Search for the cell housing the specified text and yield its [x, y] center coordinate. 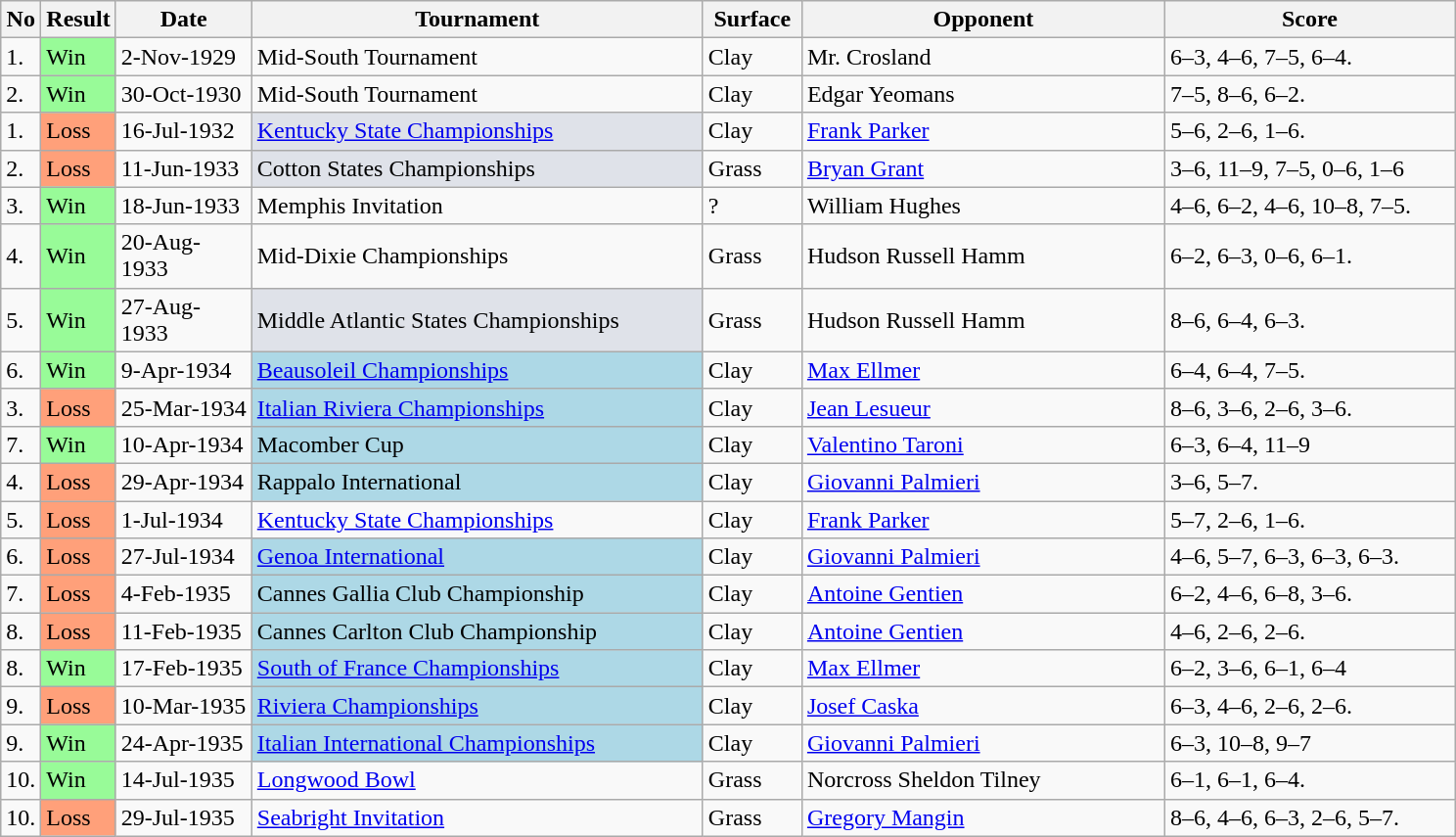
4‑Feb‑1935 [184, 594]
Seabright Invitation [478, 817]
10-Mar-1935 [184, 706]
6–2, 4–6, 6–8, 3–6. [1309, 594]
Beausoleil Championships [478, 370]
6–4, 6–4, 7–5. [1309, 370]
6–1, 6–1, 6–4. [1309, 780]
10-Apr-1934 [184, 444]
9-Apr-1934 [184, 370]
6–3, 10–8, 9–7 [1309, 743]
3–6, 5–7. [1309, 482]
6–3, 4–6, 7–5, 6–4. [1309, 57]
Middle Atlantic States Championships [478, 319]
Rappalo International [478, 482]
16‑Jul‑1932 [184, 131]
Jean Lesueur [982, 407]
4–6, 6–2, 4–6, 10–8, 7–5. [1309, 206]
27‑Jul‑1934 [184, 557]
Gregory Mangin [982, 817]
8–6, 3–6, 2–6, 3–6. [1309, 407]
Italian Riviera Championships [478, 407]
6–3, 6–4, 11–9 [1309, 444]
11-Feb-1935 [184, 631]
Memphis Invitation [478, 206]
Norcross Sheldon Tilney [982, 780]
6–2, 6–3, 0–6, 6–1. [1309, 256]
1-Jul-1934 [184, 520]
4–6, 5–7, 6–3, 6–3, 6–3. [1309, 557]
30-Oct-1930 [184, 94]
Result [78, 20]
Bryan Grant [982, 168]
Longwood Bowl [478, 780]
Josef Caska [982, 706]
William Hughes [982, 206]
24-Apr-1935 [184, 743]
Genoa International [478, 557]
27-Aug-1933 [184, 319]
Valentino Taroni [982, 444]
Riviera Championships [478, 706]
11‑Jun‑1933 [184, 168]
17-Feb-1935 [184, 669]
5–7, 2–6, 1–6. [1309, 520]
No [22, 20]
Edgar Yeomans [982, 94]
29-Jul-1935 [184, 817]
Cannes Carlton Club Championship [478, 631]
Macomber Cup [478, 444]
3–6, 11–9, 7–5, 0–6, 1–6 [1309, 168]
Score [1309, 20]
29‑Apr‑1934 [184, 482]
Tournament [478, 20]
Mid-Dixie Championships [478, 256]
Surface [751, 20]
20-Aug-1933 [184, 256]
8–6, 4–6, 6–3, 2–6, 5–7. [1309, 817]
6–2, 3–6, 6–1, 6–4 [1309, 669]
Mr. Crosland [982, 57]
2-Nov-1929 [184, 57]
Date [184, 20]
14-Jul-1935 [184, 780]
South of France Championships [478, 669]
Opponent [982, 20]
Cannes Gallia Club Championship [478, 594]
25‑Mar‑1934 [184, 407]
? [751, 206]
18-Jun-1933 [184, 206]
Italian International Championships [478, 743]
4–6, 2–6, 2–6. [1309, 631]
6–3, 4–6, 2–6, 2–6. [1309, 706]
8–6, 6–4, 6–3. [1309, 319]
7–5, 8–6, 6–2. [1309, 94]
Cotton States Championships [478, 168]
5–6, 2–6, 1–6. [1309, 131]
